Find where the given text appears and provide that cell's center as [x, y] coordinate. 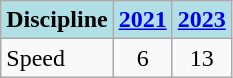
2023 [202, 20]
13 [202, 58]
2021 [142, 20]
6 [142, 58]
Discipline [57, 20]
Speed [57, 58]
